From the cell containing the given text, extract its center point as (X, Y) coordinate. 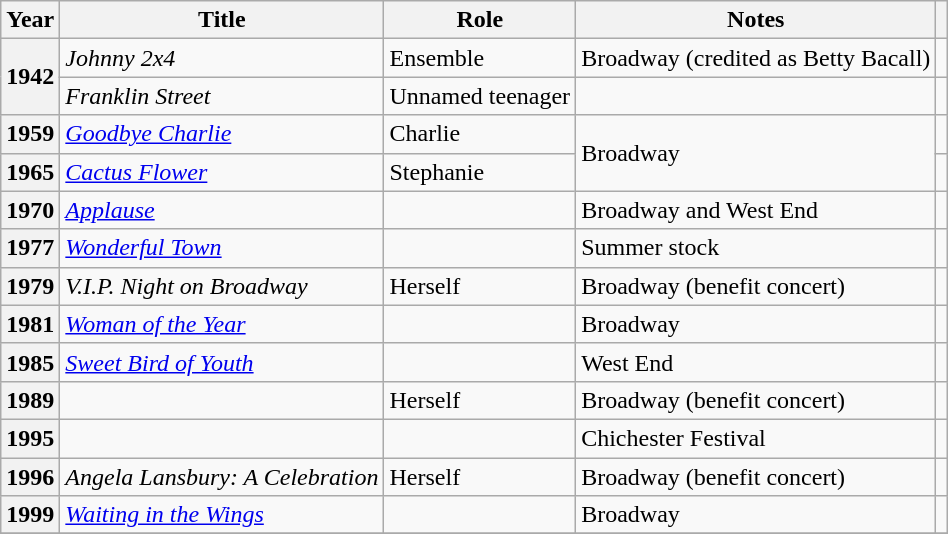
Year (30, 20)
Ensemble (480, 58)
Role (480, 20)
Stephanie (480, 172)
1981 (30, 324)
Title (222, 20)
1989 (30, 400)
Cactus Flower (222, 172)
1999 (30, 515)
1979 (30, 286)
1970 (30, 210)
Notes (756, 20)
Applause (222, 210)
Chichester Festival (756, 438)
1985 (30, 362)
Sweet Bird of Youth (222, 362)
1995 (30, 438)
West End (756, 362)
Broadway (credited as Betty Bacall) (756, 58)
Goodbye Charlie (222, 134)
Summer stock (756, 248)
V.I.P. Night on Broadway (222, 286)
Johnny 2x4 (222, 58)
Angela Lansbury: A Celebration (222, 477)
1942 (30, 77)
Broadway and West End (756, 210)
1996 (30, 477)
1977 (30, 248)
Wonderful Town (222, 248)
1965 (30, 172)
Unnamed teenager (480, 96)
Waiting in the Wings (222, 515)
Franklin Street (222, 96)
1959 (30, 134)
Charlie (480, 134)
Woman of the Year (222, 324)
